Pinpoint the cell where the given text exists, returning its [X, Y] midpoint coordinate. 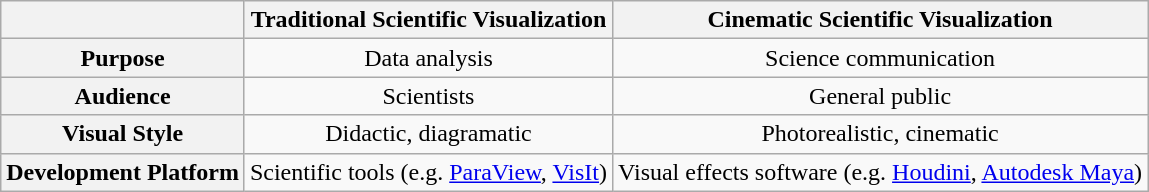
Science communication [880, 58]
Data analysis [428, 58]
Development Platform [123, 172]
Audience [123, 96]
Didactic, diagramatic [428, 134]
Cinematic Scientific Visualization [880, 20]
Scientists [428, 96]
Visual effects software (e.g. Houdini, Autodesk Maya) [880, 172]
Traditional Scientific Visualization [428, 20]
General public [880, 96]
Photorealistic, cinematic [880, 134]
Visual Style [123, 134]
Purpose [123, 58]
Scientific tools (e.g. ParaView, VisIt) [428, 172]
